Capture the cell that displays the provided text and extract its (x, y) central coordinate. 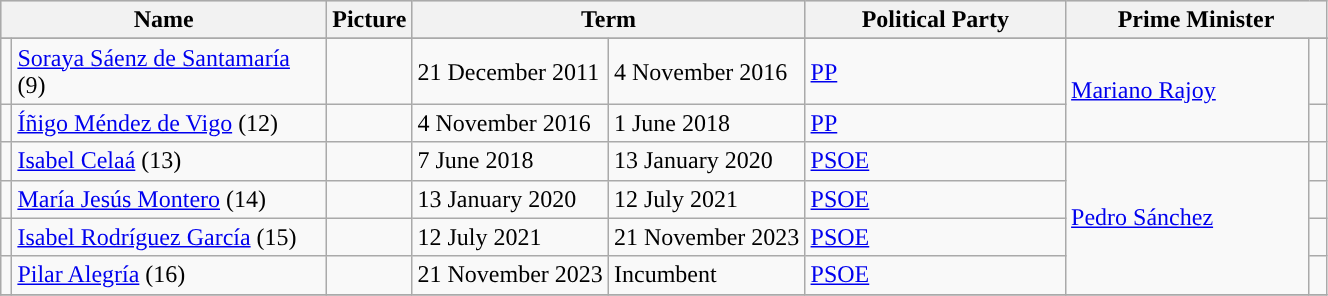
Mariano Rajoy (1188, 90)
Prime Minister (1196, 20)
Íñigo Méndez de Vigo (12) (170, 123)
Pedro Sánchez (1188, 218)
Name (164, 20)
Picture (370, 20)
Isabel Celaá (13) (170, 161)
María Jesús Montero (14) (170, 199)
21 December 2011 (510, 72)
Isabel Rodríguez García (15) (170, 237)
1 June 2018 (706, 123)
Term (608, 20)
Incumbent (706, 275)
Soraya Sáenz de Santamaría (9) (170, 72)
7 June 2018 (510, 161)
Political Party (936, 20)
Pilar Alegría (16) (170, 275)
